Extract the (X, Y) coordinate from the center of the cell holding the provided text.  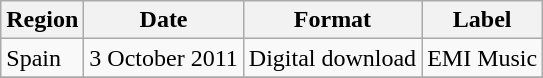
Date (164, 20)
Region (42, 20)
Format (332, 20)
Label (482, 20)
EMI Music (482, 58)
Spain (42, 58)
Digital download (332, 58)
3 October 2011 (164, 58)
